For the text-containing cell, return its midpoint in (x, y) coordinate format. 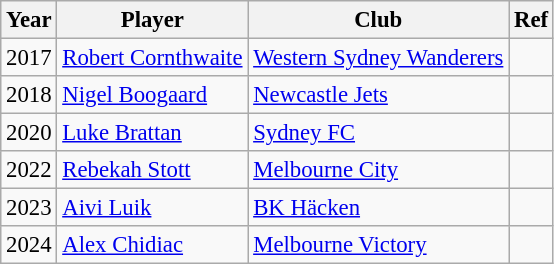
Year (29, 20)
Sydney FC (378, 133)
Ref (532, 20)
Melbourne City (378, 170)
Melbourne Victory (378, 245)
2018 (29, 95)
2023 (29, 208)
Rebekah Stott (152, 170)
2022 (29, 170)
Luke Brattan (152, 133)
Newcastle Jets (378, 95)
BK Häcken (378, 208)
Club (378, 20)
Robert Cornthwaite (152, 58)
Player (152, 20)
Western Sydney Wanderers (378, 58)
2017 (29, 58)
2024 (29, 245)
Aivi Luik (152, 208)
Alex Chidiac (152, 245)
Nigel Boogaard (152, 95)
2020 (29, 133)
